For the text-containing cell, return its midpoint in [x, y] coordinate format. 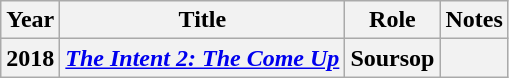
Role [392, 20]
The Intent 2: The Come Up [202, 58]
Notes [474, 20]
2018 [30, 58]
Title [202, 20]
Soursop [392, 58]
Year [30, 20]
